Find where the given text appears and provide that cell's center as (x, y) coordinate. 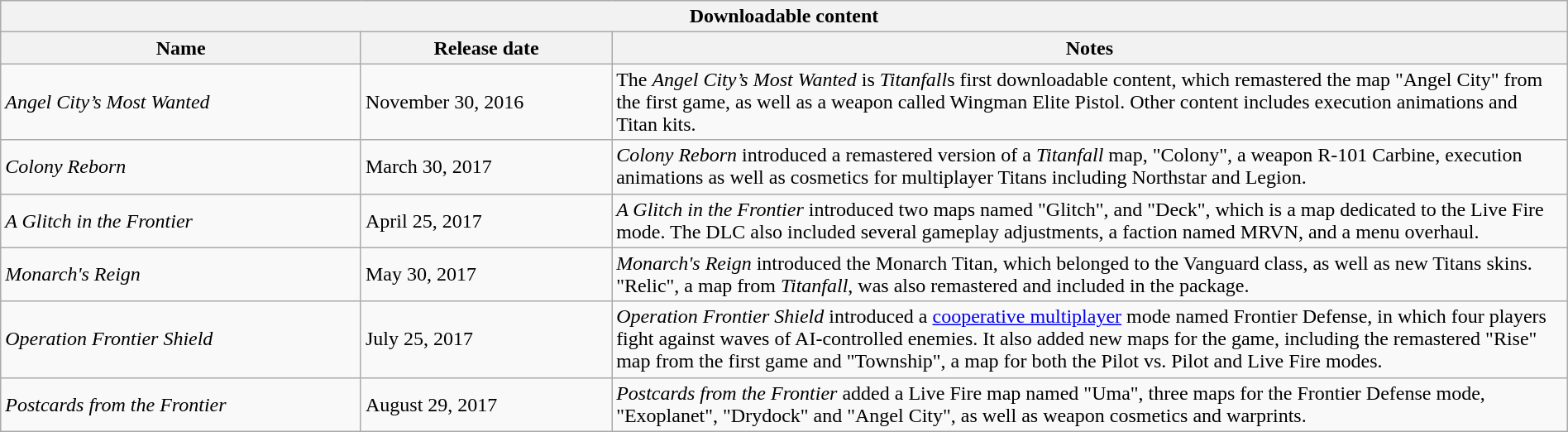
Angel City’s Most Wanted (181, 102)
November 30, 2016 (486, 102)
May 30, 2017 (486, 275)
August 29, 2017 (486, 404)
Operation Frontier Shield (181, 339)
Name (181, 48)
Postcards from the Frontier (181, 404)
July 25, 2017 (486, 339)
April 25, 2017 (486, 220)
March 30, 2017 (486, 167)
Release date (486, 48)
Colony Reborn (181, 167)
Monarch's Reign (181, 275)
A Glitch in the Frontier (181, 220)
Downloadable content (784, 17)
Notes (1090, 48)
